Extract the (x, y) coordinate from the center of the cell holding the provided text.  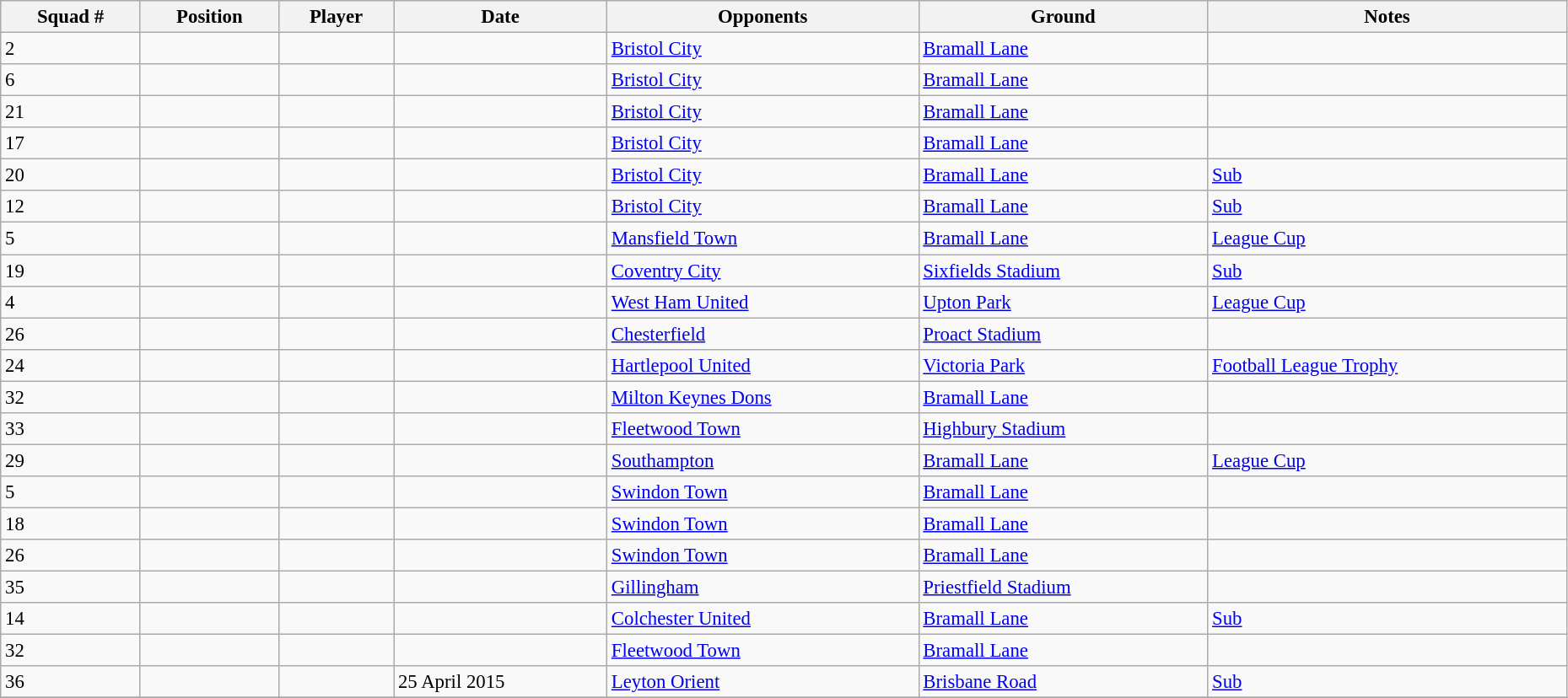
Date (501, 17)
Brisbane Road (1063, 682)
Mansfield Town (763, 239)
Player (336, 17)
Milton Keynes Dons (763, 397)
Priestfield Stadium (1063, 588)
Football League Trophy (1387, 365)
Leyton Orient (763, 682)
20 (71, 175)
36 (71, 682)
2 (71, 49)
Hartlepool United (763, 365)
Ground (1063, 17)
19 (71, 271)
Gillingham (763, 588)
29 (71, 460)
4 (71, 302)
Upton Park (1063, 302)
21 (71, 112)
Sixfields Stadium (1063, 271)
12 (71, 207)
18 (71, 523)
West Ham United (763, 302)
25 April 2015 (501, 682)
17 (71, 143)
6 (71, 80)
Highbury Stadium (1063, 429)
35 (71, 588)
33 (71, 429)
Position (209, 17)
Squad # (71, 17)
Southampton (763, 460)
24 (71, 365)
Chesterfield (763, 334)
Opponents (763, 17)
Notes (1387, 17)
Victoria Park (1063, 365)
14 (71, 619)
Coventry City (763, 271)
Colchester United (763, 619)
Proact Stadium (1063, 334)
